Pinpoint the cell where the given text exists, returning its (x, y) midpoint coordinate. 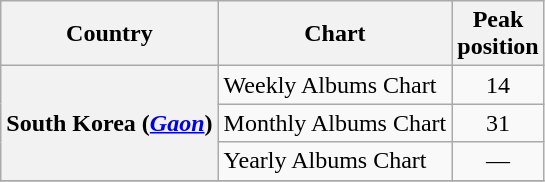
Country (110, 34)
Weekly Albums Chart (335, 85)
Monthly Albums Chart (335, 123)
— (498, 161)
Yearly Albums Chart (335, 161)
South Korea (Gaon) (110, 123)
31 (498, 123)
Peakposition (498, 34)
Chart (335, 34)
14 (498, 85)
